For the text-containing cell, return its midpoint in [X, Y] coordinate format. 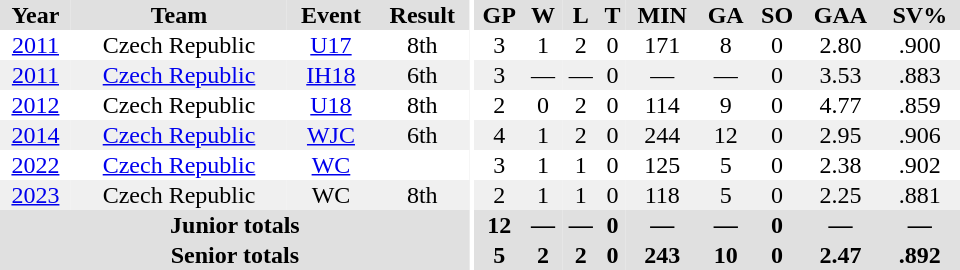
10 [726, 255]
4.77 [840, 105]
T [612, 15]
2.95 [840, 135]
2.80 [840, 45]
2.47 [840, 255]
Year [36, 15]
Team [179, 15]
244 [662, 135]
MIN [662, 15]
171 [662, 45]
4 [499, 135]
.900 [920, 45]
U18 [331, 105]
Senior totals [235, 255]
SV% [920, 15]
GAA [840, 15]
.859 [920, 105]
125 [662, 165]
.902 [920, 165]
2014 [36, 135]
GA [726, 15]
.892 [920, 255]
Junior totals [235, 225]
Result [422, 15]
.906 [920, 135]
.881 [920, 195]
3.53 [840, 75]
GP [499, 15]
SO [778, 15]
114 [662, 105]
118 [662, 195]
9 [726, 105]
2023 [36, 195]
2.38 [840, 165]
L [581, 15]
8 [726, 45]
Event [331, 15]
W [543, 15]
.883 [920, 75]
IH18 [331, 75]
2.25 [840, 195]
WJC [331, 135]
243 [662, 255]
2012 [36, 105]
2022 [36, 165]
U17 [331, 45]
